Extract the (x, y) coordinate from the center of the cell holding the provided text.  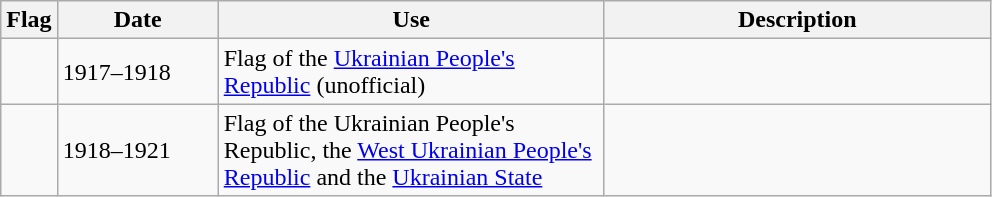
Date (138, 20)
Use (411, 20)
Flag (29, 20)
1918–1921 (138, 150)
Description (797, 20)
1917–1918 (138, 72)
Flag of the Ukrainian People's Republic (unofficial) (411, 72)
Flag of the Ukrainian People's Republic, the West Ukrainian People's Republic and the Ukrainian State (411, 150)
